Pinpoint the cell where the given text exists, returning its [x, y] midpoint coordinate. 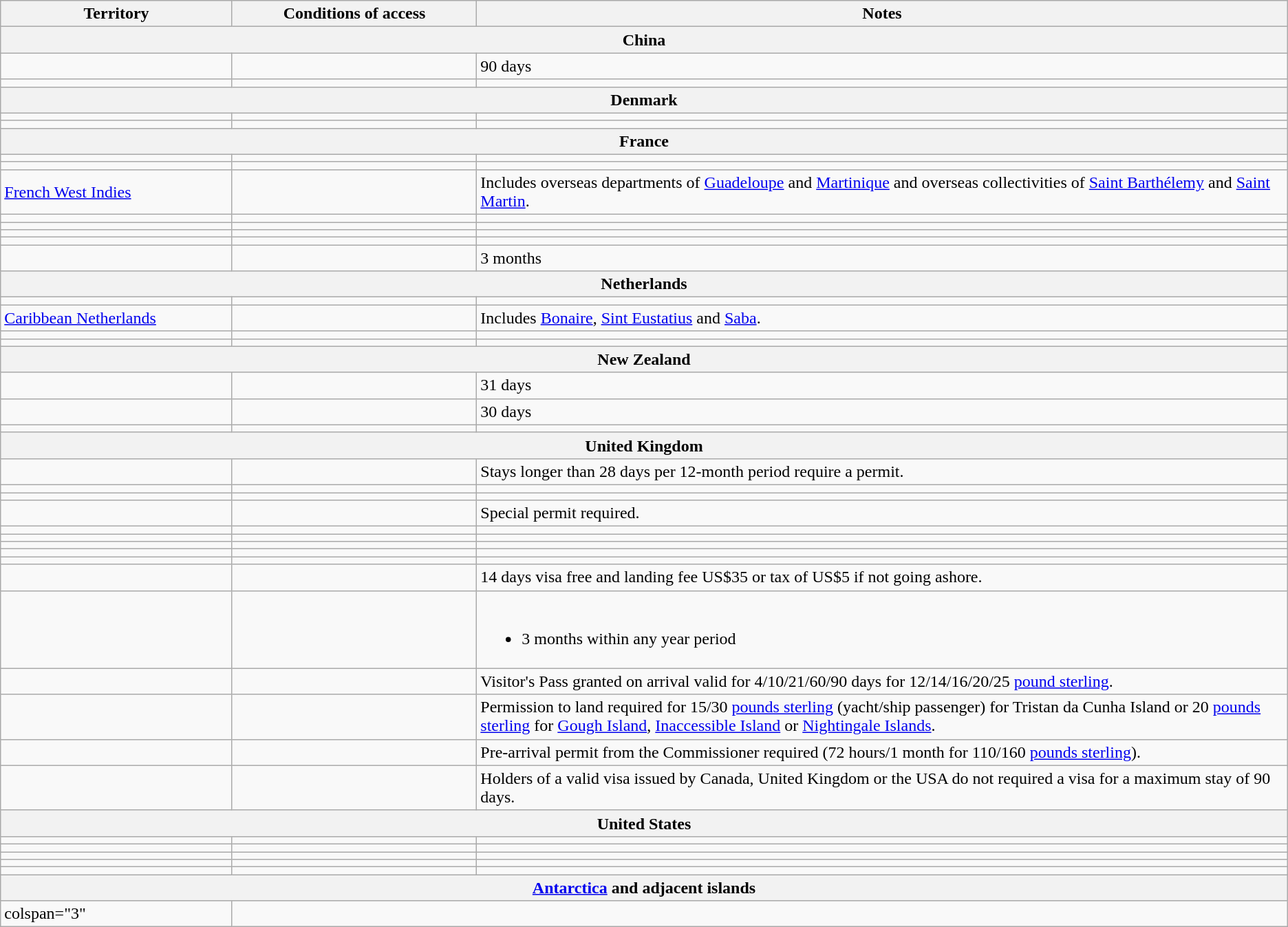
31 days [882, 385]
Conditions of access [354, 14]
Territory [117, 14]
Denmark [644, 100]
French West Indies [117, 191]
Includes overseas departments of Guadeloupe and Martinique and overseas collectivities of Saint Barthélemy and Saint Martin. [882, 191]
Includes Bonaire, Sint Eustatius and Saba. [882, 318]
14 days visa free and landing fee US$35 or tax of US$5 if not going ashore. [882, 577]
colspan="3" [117, 914]
France [644, 141]
Caribbean Netherlands [117, 318]
Special permit required. [882, 513]
Holders of a valid visa issued by Canada, United Kingdom or the USA do not required a visa for a maximum stay of 90 days. [882, 787]
90 days [882, 66]
United States [644, 823]
Pre-arrival permit from the Commissioner required (72 hours/1 month for 110/160 pounds sterling). [882, 752]
Visitor's Pass granted on arrival valid for 4/10/21/60/90 days for 12/14/16/20/25 pound sterling. [882, 681]
United Kingdom [644, 445]
Notes [882, 14]
Stays longer than 28 days per 12-month period require a permit. [882, 471]
Netherlands [644, 284]
30 days [882, 412]
3 months within any year period [882, 629]
New Zealand [644, 359]
China [644, 40]
3 months [882, 258]
Antarctica and adjacent islands [644, 888]
